Provide the (x, y) coordinate of the cell's center where the given text is located.  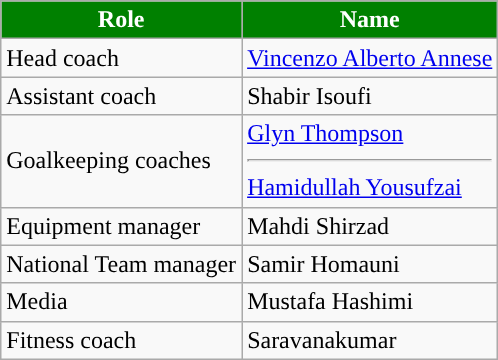
Assistant coach (122, 96)
Name (370, 20)
Saravanakumar (370, 340)
Mahdi Shirzad (370, 226)
Vincenzo Alberto Annese (370, 58)
National Team manager (122, 264)
Equipment manager (122, 226)
Shabir Isoufi (370, 96)
Goalkeeping coaches (122, 161)
Media (122, 302)
Mustafa Hashimi (370, 302)
Fitness coach (122, 340)
Samir Homauni (370, 264)
Glyn Thompson Hamidullah Yousufzai (370, 161)
Head coach (122, 58)
Role (122, 20)
